Scan for the cell matching the given text and deliver its [X, Y] coordinate at center. 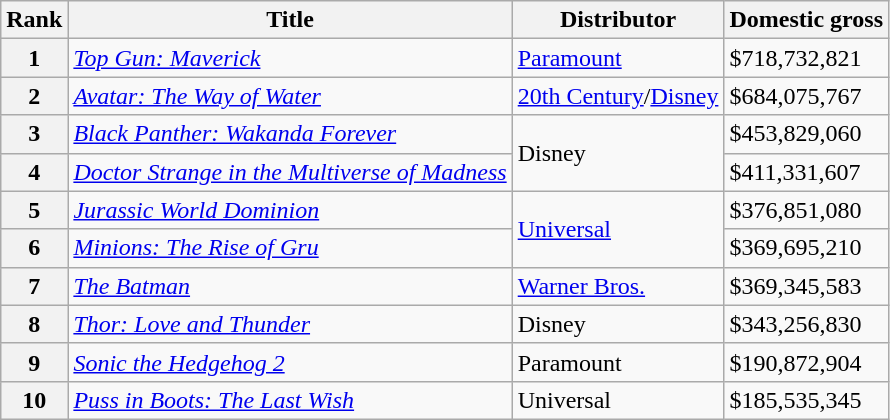
$190,872,904 [806, 362]
Title [290, 20]
Sonic the Hedgehog 2 [290, 362]
$369,695,210 [806, 248]
$411,331,607 [806, 172]
9 [34, 362]
20th Century/Disney [618, 96]
Black Panther: Wakanda Forever [290, 134]
Doctor Strange in the Multiverse of Madness [290, 172]
5 [34, 210]
6 [34, 248]
The Batman [290, 286]
Minions: The Rise of Gru [290, 248]
Domestic gross [806, 20]
4 [34, 172]
Puss in Boots: The Last Wish [290, 400]
$369,345,583 [806, 286]
10 [34, 400]
$684,075,767 [806, 96]
$343,256,830 [806, 324]
Distributor [618, 20]
1 [34, 58]
Jurassic World Dominion [290, 210]
8 [34, 324]
$718,732,821 [806, 58]
Top Gun: Maverick [290, 58]
$185,535,345 [806, 400]
Rank [34, 20]
2 [34, 96]
$453,829,060 [806, 134]
$376,851,080 [806, 210]
Avatar: The Way of Water [290, 96]
Thor: Love and Thunder [290, 324]
3 [34, 134]
Warner Bros. [618, 286]
7 [34, 286]
